Provide the (X, Y) coordinate of the cell's center where the given text is located.  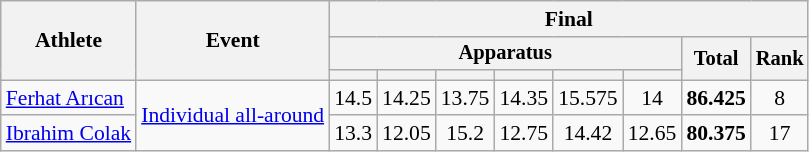
12.05 (406, 134)
15.575 (588, 98)
86.425 (716, 98)
12.65 (652, 134)
14.42 (588, 134)
15.2 (466, 134)
13.75 (466, 98)
14.5 (353, 98)
Individual all-around (232, 116)
Ferhat Arıcan (68, 98)
Rank (780, 58)
Final (568, 19)
14 (652, 98)
80.375 (716, 134)
13.3 (353, 134)
14.35 (524, 98)
Athlete (68, 40)
Total (716, 58)
14.25 (406, 98)
Ibrahim Colak (68, 134)
Event (232, 40)
8 (780, 98)
17 (780, 134)
Apparatus (505, 54)
12.75 (524, 134)
